Output the (x, y) coordinate of the center of the cell containing the given text.  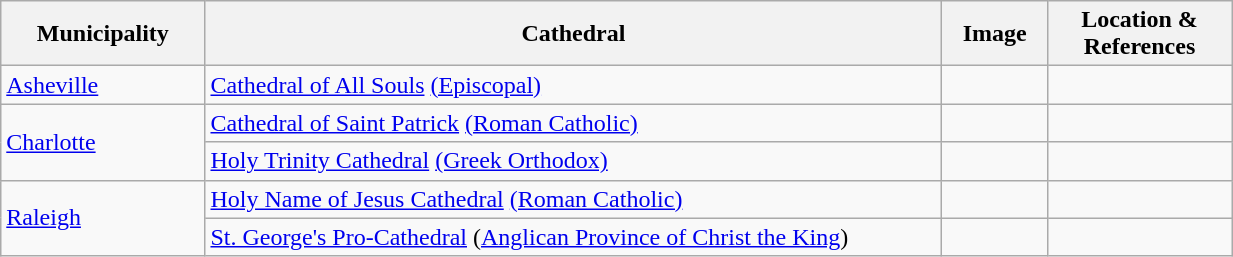
Holy Name of Jesus Cathedral (Roman Catholic) (574, 199)
St. George's Pro-Cathedral (Anglican Province of Christ the King) (574, 237)
Asheville (103, 85)
Cathedral (574, 34)
Location & References (1139, 34)
Cathedral of Saint Patrick (Roman Catholic) (574, 123)
Municipality (103, 34)
Charlotte (103, 142)
Image (995, 34)
Cathedral of All Souls (Episcopal) (574, 85)
Holy Trinity Cathedral (Greek Orthodox) (574, 161)
Raleigh (103, 218)
